Output the [X, Y] coordinate of the center of the cell containing the given text.  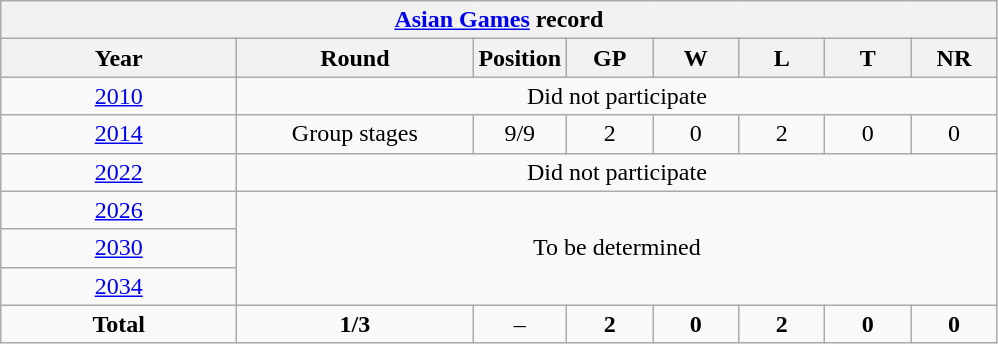
2030 [119, 248]
W [696, 58]
To be determined [617, 248]
2010 [119, 96]
NR [954, 58]
Position [520, 58]
Year [119, 58]
Total [119, 324]
2034 [119, 286]
Group stages [355, 134]
L [782, 58]
GP [610, 58]
T [868, 58]
2014 [119, 134]
1/3 [355, 324]
2026 [119, 210]
2022 [119, 172]
9/9 [520, 134]
– [520, 324]
Round [355, 58]
Asian Games record [499, 20]
